Find where the given text appears and provide that cell's center as (X, Y) coordinate. 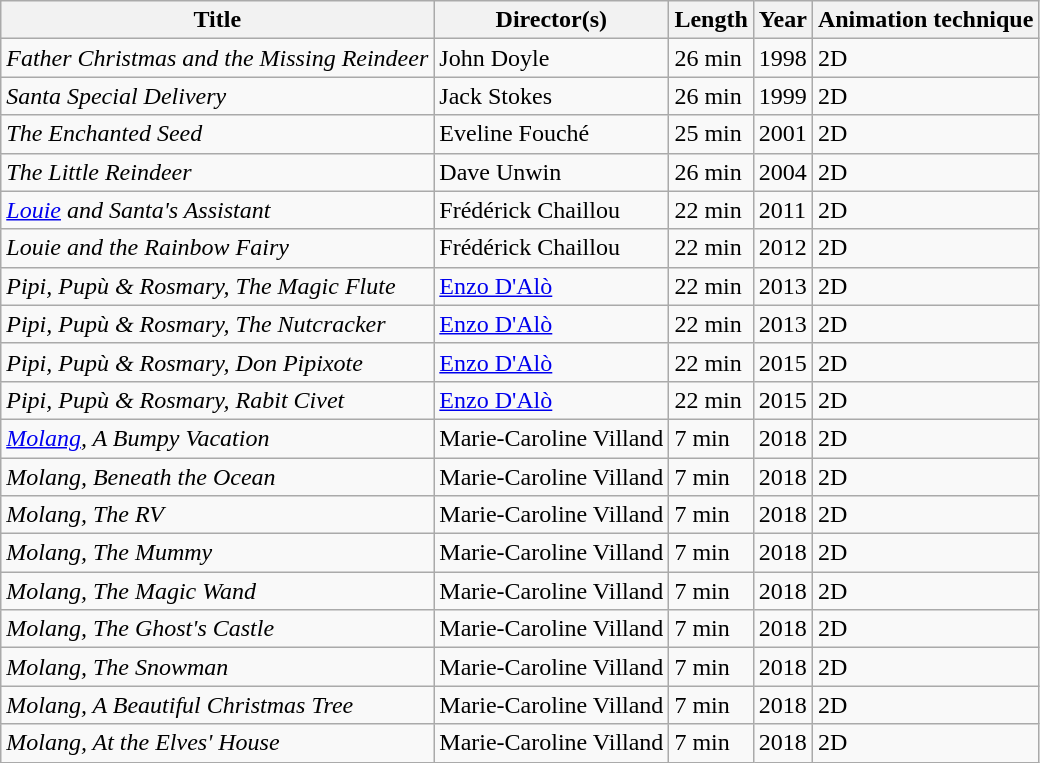
Molang, The Magic Wand (218, 591)
Molang, The Ghost's Castle (218, 629)
John Doyle (552, 58)
The Enchanted Seed (218, 134)
2004 (782, 172)
Molang, A Beautiful Christmas Tree (218, 705)
Louie and the Rainbow Fairy (218, 248)
2001 (782, 134)
Molang, Beneath the Ocean (218, 477)
Louie and Santa's Assistant (218, 210)
Santa Special Delivery (218, 96)
Director(s) (552, 20)
1998 (782, 58)
Father Christmas and the Missing Reindeer (218, 58)
Pipi, Pupù & Rosmary, Don Pipixote (218, 362)
2011 (782, 210)
Molang, At the Elves' House (218, 743)
Length (711, 20)
1999 (782, 96)
Jack Stokes (552, 96)
Molang, The Mummy (218, 553)
Eveline Fouché (552, 134)
Pipi, Pupù & Rosmary, Rabit Civet (218, 400)
Pipi, Pupù & Rosmary, The Magic Flute (218, 286)
Animation technique (925, 20)
2012 (782, 248)
Molang, The RV (218, 515)
25 min (711, 134)
Year (782, 20)
Pipi, Pupù & Rosmary, The Nutcracker (218, 324)
Title (218, 20)
Molang, A Bumpy Vacation (218, 438)
The Little Reindeer (218, 172)
Molang, The Snowman (218, 667)
Dave Unwin (552, 172)
